Search for the cell housing the specified text and yield its (x, y) center coordinate. 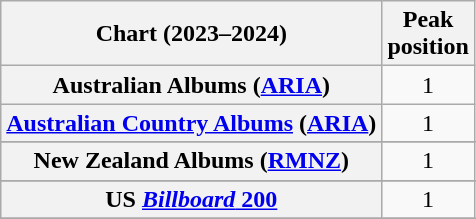
Australian Albums (ARIA) (192, 85)
Australian Country Albums (ARIA) (192, 123)
New Zealand Albums (RMNZ) (192, 161)
Chart (2023–2024) (192, 34)
Peakposition (428, 34)
US Billboard 200 (192, 199)
